For the text-containing cell, return its midpoint in [x, y] coordinate format. 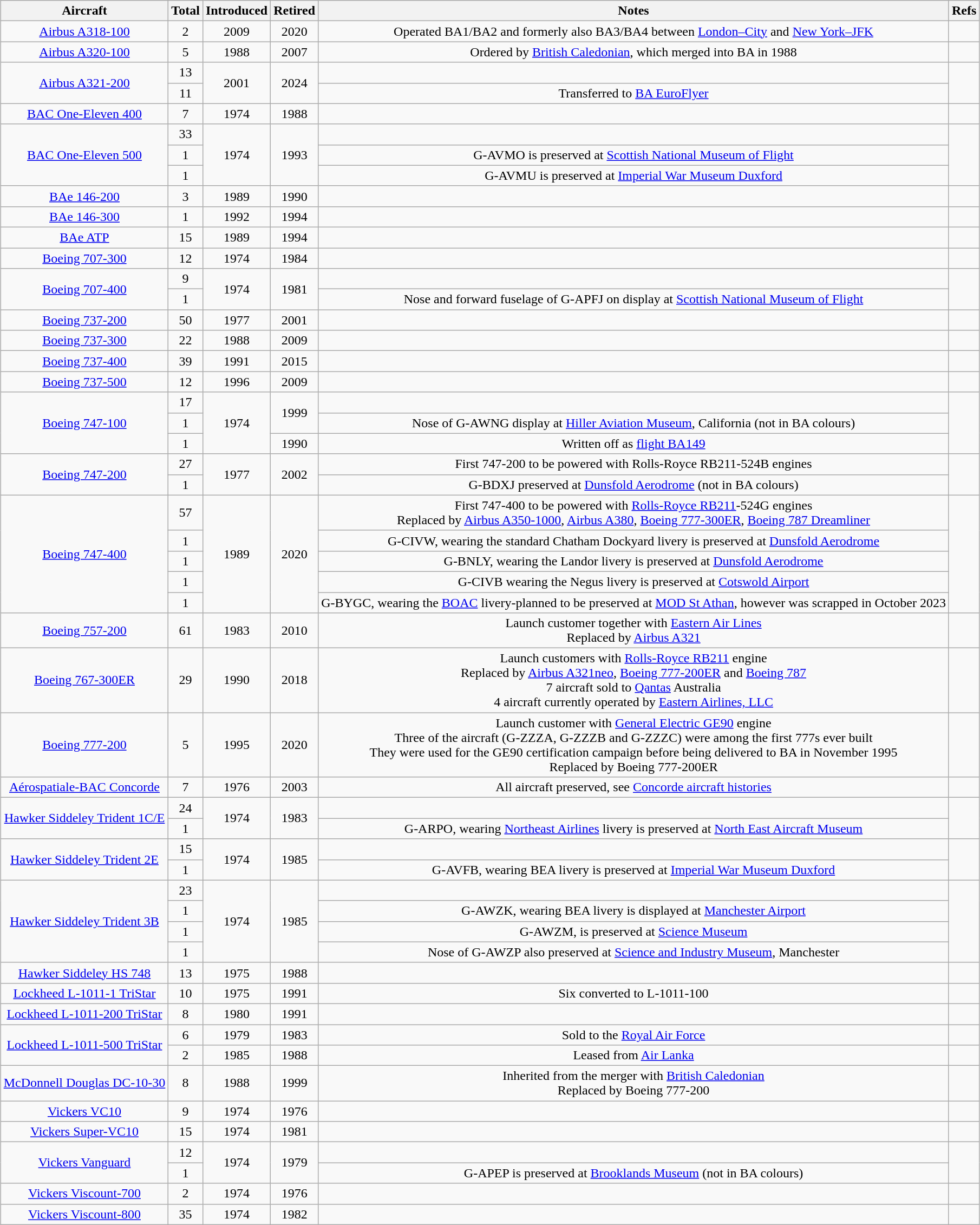
27 [186, 464]
10 [186, 993]
Aircraft [84, 11]
G-AWZK, wearing BEA livery is displayed at Manchester Airport [633, 911]
G-APEP is preserved at Brooklands Museum (not in BA colours) [633, 1173]
Total [186, 11]
BAe 146-200 [84, 196]
Boeing 747-100 [84, 423]
Six converted to L-1011-100 [633, 993]
G-AWZM, is preserved at Science Museum [633, 931]
Boeing 747-400 [84, 553]
Boeing 737-200 [84, 320]
G-AVMO is preserved at Scottish National Museum of Flight [633, 155]
11 [186, 93]
3 [186, 196]
First 747-400 to be powered with Rolls-Royce RB211-524G enginesReplaced by Airbus A350-1000, Airbus A380, Boeing 777-300ER, Boeing 787 Dreamliner [633, 512]
G-CIVW, wearing the standard Chatham Dockyard livery is preserved at Dunsfold Aerodrome [633, 540]
Inherited from the merger with British CaledonianReplaced by Boeing 777-200 [633, 1083]
Ordered by British Caledonian, which merged into BA in 1988 [633, 52]
BAC One-Eleven 500 [84, 155]
G-AVFB, wearing BEA livery is preserved at Imperial War Museum Duxford [633, 870]
Leased from Air Lanka [633, 1055]
57 [186, 512]
Vickers VC10 [84, 1111]
Airbus A321-200 [84, 83]
Vickers Viscount-800 [84, 1214]
35 [186, 1214]
G-BNLY, wearing the Landor livery is preserved at Dunsfold Aerodrome [633, 561]
Lockheed L-1011-1 TriStar [84, 993]
Written off as flight BA149 [633, 444]
Lockheed L-1011-200 TriStar [84, 1014]
First 747-200 to be powered with Rolls-Royce RB211-524B engines [633, 464]
Boeing 707-300 [84, 258]
2024 [295, 83]
1982 [295, 1214]
Hawker Siddeley Trident 3B [84, 921]
Nose and forward fuselage of G-APFJ on display at Scottish National Museum of Flight [633, 299]
Hawker Siddeley Trident 2E [84, 859]
Hawker Siddeley HS 748 [84, 973]
Nose of G-AWNG display at Hiller Aviation Museum, California (not in BA colours) [633, 423]
G-AVMU is preserved at Imperial War Museum Duxford [633, 175]
Boeing 737-300 [84, 341]
Sold to the Royal Air Force [633, 1035]
1992 [236, 217]
G-BYGC, wearing the BOAC livery-planned to be preserved at MOD St Athan, however was scrapped in October 2023 [633, 603]
2010 [295, 630]
Boeing 777-200 [84, 745]
29 [186, 680]
Introduced [236, 11]
Boeing 737-400 [84, 361]
17 [186, 402]
39 [186, 361]
Boeing 757-200 [84, 630]
2003 [295, 787]
24 [186, 808]
50 [186, 320]
Lockheed L-1011-500 TriStar [84, 1045]
22 [186, 341]
1996 [236, 382]
Aérospatiale-BAC Concorde [84, 787]
All aircraft preserved, see Concorde aircraft histories [633, 787]
Boeing 767-300ER [84, 680]
Boeing 707-400 [84, 289]
G-BDXJ preserved at Dunsfold Aerodrome (not in BA colours) [633, 485]
Vickers Vanguard [84, 1163]
1995 [236, 745]
2007 [295, 52]
Refs [964, 11]
McDonnell Douglas DC-10-30 [84, 1083]
BAC One-Eleven 400 [84, 114]
Launch customer together with Eastern Air LinesReplaced by Airbus A321 [633, 630]
Boeing 747-200 [84, 474]
61 [186, 630]
G-CIVB wearing the Negus livery is preserved at Cotswold Airport [633, 582]
Vickers Super-VC10 [84, 1132]
G-ARPO, wearing Northeast Airlines livery is preserved at North East Aircraft Museum [633, 829]
2015 [295, 361]
Transferred to BA EuroFlyer [633, 93]
1980 [236, 1014]
Boeing 737-500 [84, 382]
1984 [295, 258]
Notes [633, 11]
23 [186, 890]
Airbus A320-100 [84, 52]
BAe ATP [84, 237]
BAe 146-300 [84, 217]
6 [186, 1035]
2002 [295, 474]
Nose of G-AWZP also preserved at Science and Industry Museum, Manchester [633, 952]
Hawker Siddeley Trident 1C/E [84, 818]
2018 [295, 680]
Airbus A318-100 [84, 31]
Retired [295, 11]
Vickers Viscount-700 [84, 1194]
Operated BA1/BA2 and formerly also BA3/BA4 between London–City and New York–JFK [633, 31]
1993 [295, 155]
33 [186, 134]
